Identify which cell holds the provided text, then report its (X, Y) central coordinate. 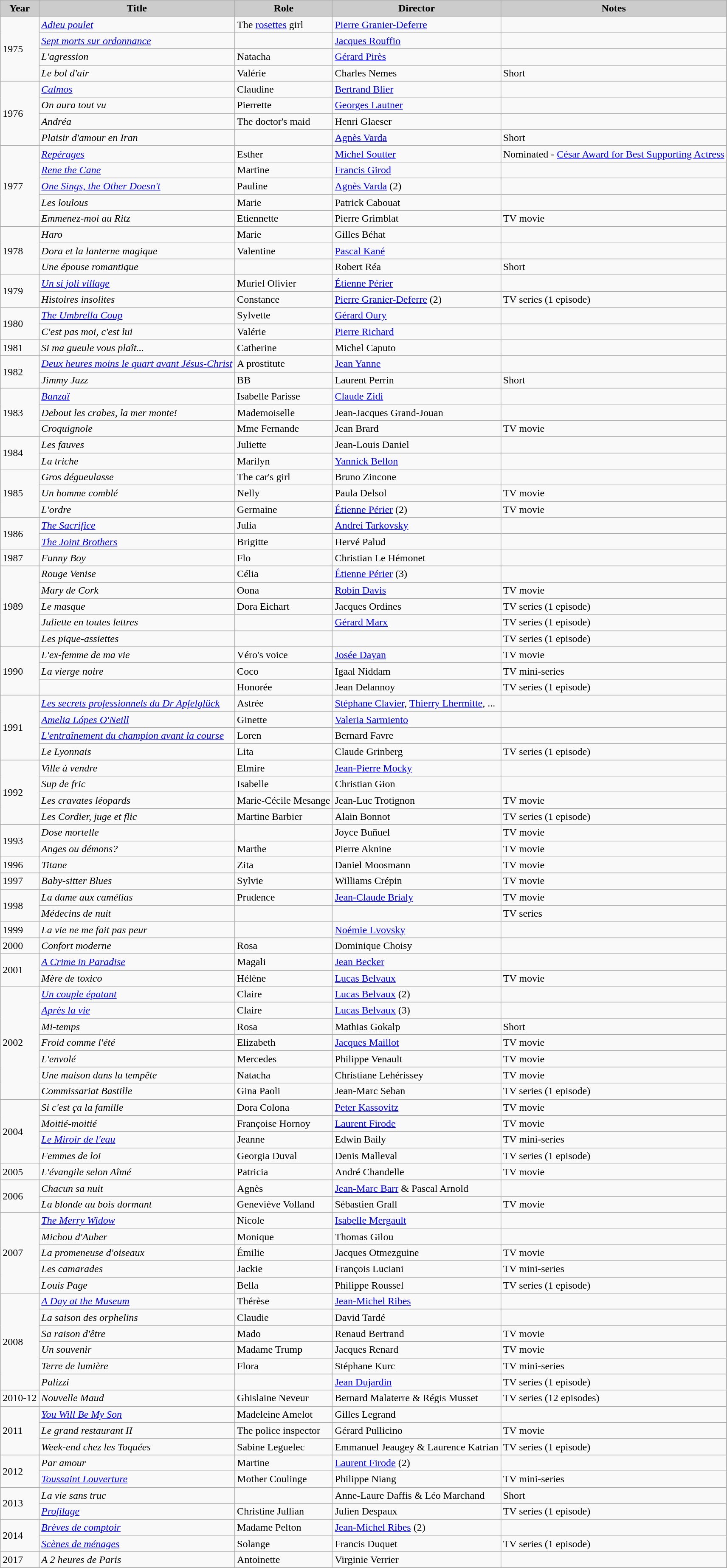
The police inspector (284, 1430)
2017 (20, 1560)
La triche (137, 461)
Sabine Leguelec (284, 1447)
Mademoiselle (284, 412)
TV series (614, 913)
Dose mortelle (137, 833)
Après la vie (137, 1011)
Ville à vendre (137, 768)
Gérard Pirès (417, 57)
Bertrand Blier (417, 89)
1991 (20, 727)
Isabelle Parisse (284, 396)
Marthe (284, 849)
Year (20, 8)
Étienne Périer (417, 283)
Adieu poulet (137, 25)
Renaud Bertrand (417, 1334)
Rene the Cane (137, 170)
Bernard Malaterre & Régis Musset (417, 1398)
Un homme comblé (137, 493)
Francis Girod (417, 170)
Par amour (137, 1463)
Un si joli village (137, 283)
Dominique Choisy (417, 946)
Calmos (137, 89)
Muriel Olivier (284, 283)
Jean Yanne (417, 364)
Stéphane Clavier, Thierry Lhermitte, ... (417, 703)
You Will Be My Son (137, 1414)
1998 (20, 905)
Alain Bonnot (417, 816)
1987 (20, 558)
1975 (20, 49)
Une épouse romantique (137, 267)
Funny Boy (137, 558)
1985 (20, 493)
Palizzi (137, 1382)
Michel Soutter (417, 154)
L'entraînement du champion avant la course (137, 736)
Haro (137, 235)
Edwin Baily (417, 1140)
Jacques Rouffio (417, 41)
Jimmy Jazz (137, 380)
1997 (20, 881)
Jean-Pierre Mocky (417, 768)
Chacun sa nuit (137, 1188)
Rouge Venise (137, 574)
Marilyn (284, 461)
A prostitute (284, 364)
Coco (284, 671)
Lucas Belvaux (3) (417, 1011)
Moitié-moitié (137, 1123)
L'ex-femme de ma vie (137, 655)
Émilie (284, 1253)
Commissariat Bastille (137, 1091)
Si ma gueule vous plaît... (137, 348)
1990 (20, 671)
Michou d'Auber (137, 1237)
2002 (20, 1043)
2008 (20, 1342)
Pierre Granier-Deferre (2) (417, 299)
Debout les crabes, la mer monte! (137, 412)
Jacques Renard (417, 1350)
Jean Dujardin (417, 1382)
1976 (20, 113)
Andréa (137, 121)
Dora Eichart (284, 606)
Dora et la lanterne magique (137, 251)
Flora (284, 1366)
Mi-temps (137, 1027)
2004 (20, 1132)
Jean Brard (417, 428)
Brèves de comptoir (137, 1528)
Juliette en toutes lettres (137, 622)
The doctor's maid (284, 121)
A Day at the Museum (137, 1301)
Claude Grinberg (417, 752)
Les pique-assiettes (137, 639)
Bruno Zincone (417, 477)
1989 (20, 606)
Hélène (284, 978)
Christian Le Hémonet (417, 558)
Emmanuel Jeaugey & Laurence Katrian (417, 1447)
Femmes de loi (137, 1156)
Gilles Béhat (417, 235)
2000 (20, 946)
Jean-Louis Daniel (417, 445)
Étienne Périer (2) (417, 510)
2006 (20, 1196)
Philippe Venault (417, 1059)
L'évangile selon Aîmé (137, 1172)
Pauline (284, 186)
Dora Colona (284, 1107)
Jeanne (284, 1140)
Gérard Marx (417, 622)
Les cravates léopards (137, 800)
1983 (20, 412)
The Joint Brothers (137, 542)
Si c'est ça la famille (137, 1107)
Titane (137, 865)
Patricia (284, 1172)
Isabelle Mergault (417, 1220)
1979 (20, 291)
Etiennette (284, 219)
Les secrets professionnels du Dr Apfelglück (137, 703)
One Sings, the Other Doesn't (137, 186)
Philippe Niang (417, 1479)
Zita (284, 865)
Georges Lautner (417, 105)
Julia (284, 526)
1978 (20, 251)
Jean-Marc Seban (417, 1091)
Charles Nemes (417, 73)
Mme Fernande (284, 428)
Williams Crépin (417, 881)
Virginie Verrier (417, 1560)
Médecins de nuit (137, 913)
Sylvie (284, 881)
Patrick Cabouat (417, 203)
Title (137, 8)
Ghislaine Neveur (284, 1398)
Robert Réa (417, 267)
Madame Trump (284, 1350)
Christine Jullian (284, 1512)
Daniel Moosmann (417, 865)
Valeria Sarmiento (417, 720)
2013 (20, 1503)
Constance (284, 299)
Henri Glaeser (417, 121)
2007 (20, 1253)
Elizabeth (284, 1043)
Brigitte (284, 542)
Madame Pelton (284, 1528)
On aura tout vu (137, 105)
Louis Page (137, 1285)
TV series (12 episodes) (614, 1398)
Gros dégueulasse (137, 477)
Jean Becker (417, 962)
Pierre Richard (417, 332)
A Crime in Paradise (137, 962)
Isabelle (284, 784)
Jacques Otmezguine (417, 1253)
Mathias Gokalp (417, 1027)
1986 (20, 534)
2011 (20, 1430)
Flo (284, 558)
Jean-Michel Ribes (2) (417, 1528)
Francis Duquet (417, 1544)
Bella (284, 1285)
Froid comme l'été (137, 1043)
1992 (20, 792)
Jean-Marc Barr & Pascal Arnold (417, 1188)
Jean Delannoy (417, 687)
Nouvelle Maud (137, 1398)
Magali (284, 962)
Amelia Lópes O'Neill (137, 720)
Gilles Legrand (417, 1414)
Gérard Pullicino (417, 1430)
Laurent Perrin (417, 380)
Lita (284, 752)
Paula Delsol (417, 493)
Esther (284, 154)
Thérèse (284, 1301)
1980 (20, 324)
Les camarades (137, 1269)
Nicole (284, 1220)
Thomas Gilou (417, 1237)
Agnès Varda (2) (417, 186)
Claude Zidi (417, 396)
Mother Coulinge (284, 1479)
Sup de fric (137, 784)
Nominated - César Award for Best Supporting Actress (614, 154)
1993 (20, 841)
Week-end chez les Toquées (137, 1447)
2005 (20, 1172)
Gérard Oury (417, 315)
Repérages (137, 154)
Emmenez-moi au Ritz (137, 219)
Oona (284, 590)
La blonde au bois dormant (137, 1204)
L'envolé (137, 1059)
Sylvette (284, 315)
The car's girl (284, 477)
Agnès (284, 1188)
Astrée (284, 703)
The rosettes girl (284, 25)
Sa raison d'être (137, 1334)
2001 (20, 970)
Marie-Cécile Mesange (284, 800)
Robin Davis (417, 590)
Confort moderne (137, 946)
L'ordre (137, 510)
Toussaint Louverture (137, 1479)
Laurent Firode (2) (417, 1463)
Jean-Luc Trotignon (417, 800)
BB (284, 380)
Jean-Michel Ribes (417, 1301)
Les fauves (137, 445)
Julien Despaux (417, 1512)
Claudine (284, 89)
Andrei Tarkovsky (417, 526)
Jean-Claude Brialy (417, 897)
Mère de toxico (137, 978)
Étienne Périer (3) (417, 574)
Joyce Buñuel (417, 833)
David Tardé (417, 1317)
La saison des orphelins (137, 1317)
Célia (284, 574)
Deux heures moins le quart avant Jésus-Christ (137, 364)
Le bol d'air (137, 73)
Croquignole (137, 428)
Honorée (284, 687)
Catherine (284, 348)
Profilage (137, 1512)
Les Cordier, juge et flic (137, 816)
2014 (20, 1536)
Jean-Jacques Grand-Jouan (417, 412)
1999 (20, 929)
The Merry Widow (137, 1220)
La vie sans truc (137, 1495)
Terre de lumière (137, 1366)
2010-12 (20, 1398)
Le grand restaurant II (137, 1430)
Histoires insolites (137, 299)
1981 (20, 348)
André Chandelle (417, 1172)
La dame aux camélias (137, 897)
Stéphane Kurc (417, 1366)
Banzaï (137, 396)
La promeneuse d'oiseaux (137, 1253)
Bernard Favre (417, 736)
Le Miroir de l'eau (137, 1140)
Un souvenir (137, 1350)
Loren (284, 736)
Anges ou démons? (137, 849)
Notes (614, 8)
Role (284, 8)
François Luciani (417, 1269)
Hervé Palud (417, 542)
Geneviève Volland (284, 1204)
Agnès Varda (417, 138)
Gina Paoli (284, 1091)
Scènes de ménages (137, 1544)
Le Lyonnais (137, 752)
Sept morts sur ordonnance (137, 41)
Denis Malleval (417, 1156)
Pascal Kané (417, 251)
Anne-Laure Daffis & Léo Marchand (417, 1495)
Mercedes (284, 1059)
Mado (284, 1334)
Christian Gion (417, 784)
Madeleine Amelot (284, 1414)
Laurent Firode (417, 1123)
Le masque (137, 606)
Valentine (284, 251)
Josée Dayan (417, 655)
Martine Barbier (284, 816)
Claudie (284, 1317)
Plaisir d'amour en Iran (137, 138)
The Umbrella Coup (137, 315)
Pierrette (284, 105)
A 2 heures de Paris (137, 1560)
Les loulous (137, 203)
Une maison dans la tempête (137, 1075)
1984 (20, 453)
Prudence (284, 897)
Noémie Lvovsky (417, 929)
Peter Kassovitz (417, 1107)
1982 (20, 372)
Ginette (284, 720)
Monique (284, 1237)
Juliette (284, 445)
Michel Caputo (417, 348)
1996 (20, 865)
La vie ne me fait pas peur (137, 929)
Pierre Grimblat (417, 219)
Un couple épatant (137, 994)
Françoise Hornoy (284, 1123)
Georgia Duval (284, 1156)
Pierre Granier-Deferre (417, 25)
Solange (284, 1544)
1977 (20, 186)
Véro's voice (284, 655)
Nelly (284, 493)
Baby-sitter Blues (137, 881)
Jackie (284, 1269)
Germaine (284, 510)
Jacques Ordines (417, 606)
Philippe Roussel (417, 1285)
Antoinette (284, 1560)
C'est pas moi, c'est lui (137, 332)
Pierre Aknine (417, 849)
Sébastien Grall (417, 1204)
Elmire (284, 768)
The Sacrifice (137, 526)
La vierge noire (137, 671)
Yannick Bellon (417, 461)
Director (417, 8)
L'agression (137, 57)
2012 (20, 1471)
Christiane Lehérissey (417, 1075)
Jacques Maillot (417, 1043)
Mary de Cork (137, 590)
Igaal Niddam (417, 671)
Lucas Belvaux (2) (417, 994)
Lucas Belvaux (417, 978)
